Provide the [x, y] coordinate of the cell's center where the given text is located.  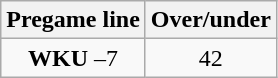
WKU –7 [74, 58]
Over/under [210, 20]
42 [210, 58]
Pregame line [74, 20]
